Scan for the cell matching the given text and deliver its [x, y] coordinate at center. 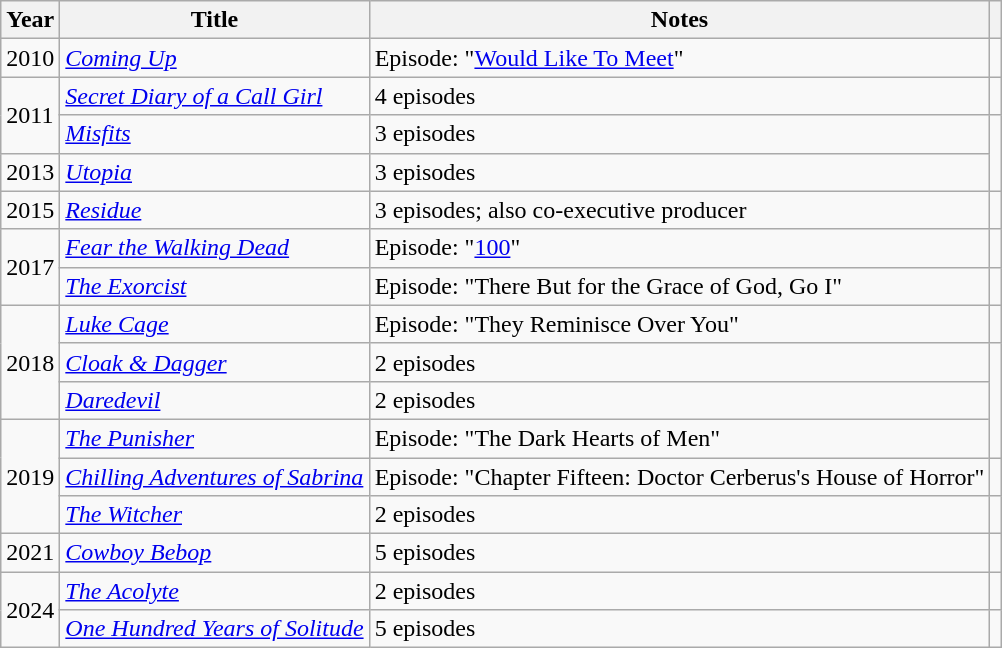
2024 [30, 610]
Cloak & Dagger [214, 362]
The Exorcist [214, 286]
One Hundred Years of Solitude [214, 629]
Residue [214, 210]
Year [30, 20]
Fear the Walking Dead [214, 248]
2010 [30, 58]
Episode: "The Dark Hearts of Men" [680, 438]
Secret Diary of a Call Girl [214, 96]
Chilling Adventures of Sabrina [214, 477]
The Acolyte [214, 591]
2018 [30, 362]
The Punisher [214, 438]
Luke Cage [214, 324]
Episode: "Would Like To Meet" [680, 58]
The Witcher [214, 515]
2011 [30, 115]
Daredevil [214, 400]
Coming Up [214, 58]
Utopia [214, 172]
2013 [30, 172]
4 episodes [680, 96]
Misfits [214, 134]
Episode: "They Reminisce Over You" [680, 324]
2015 [30, 210]
2019 [30, 476]
3 episodes; also co-executive producer [680, 210]
2021 [30, 553]
Notes [680, 20]
Cowboy Bebop [214, 553]
Episode: "100" [680, 248]
2017 [30, 267]
Episode: "There But for the Grace of God, Go I" [680, 286]
Episode: "Chapter Fifteen: Doctor Cerberus's House of Horror" [680, 477]
Title [214, 20]
